From the cell containing the given text, extract its center point as [X, Y] coordinate. 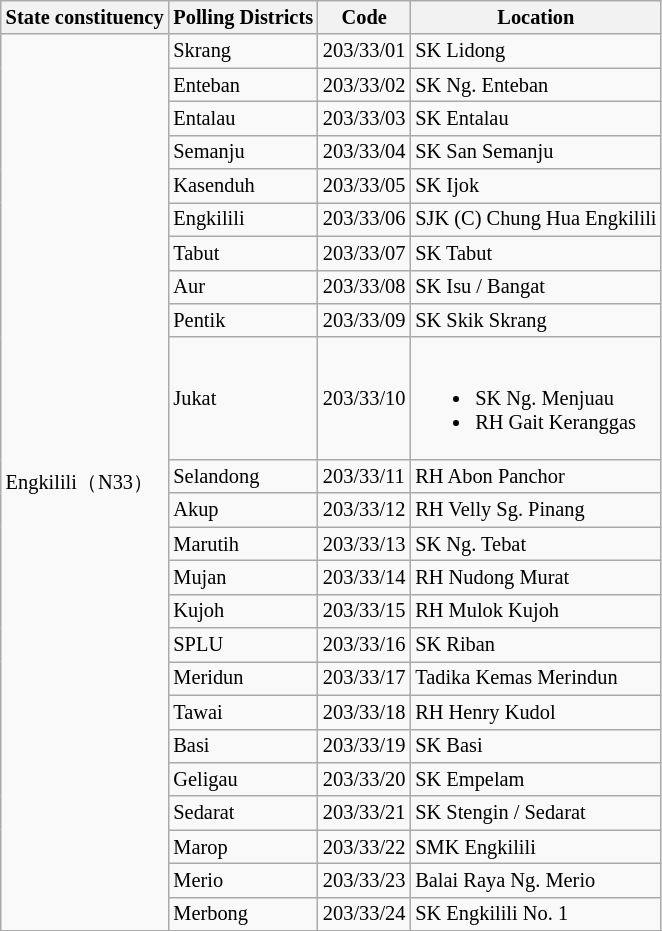
203/33/07 [364, 253]
SK Ng. Enteban [536, 85]
Mujan [243, 577]
203/33/09 [364, 320]
203/33/18 [364, 712]
SPLU [243, 645]
Code [364, 17]
State constituency [85, 17]
203/33/04 [364, 152]
Entalau [243, 118]
Engkilili [243, 219]
203/33/01 [364, 51]
203/33/03 [364, 118]
203/33/14 [364, 577]
RH Nudong Murat [536, 577]
SK Riban [536, 645]
Tadika Kemas Merindun [536, 678]
Merio [243, 880]
SK Engkilili No. 1 [536, 914]
203/33/21 [364, 813]
Kujoh [243, 611]
203/33/24 [364, 914]
Geligau [243, 779]
Merbong [243, 914]
203/33/13 [364, 544]
203/33/12 [364, 510]
SK Empelam [536, 779]
Marutih [243, 544]
SK Stengin / Sedarat [536, 813]
203/33/05 [364, 186]
Location [536, 17]
SMK Engkilili [536, 847]
SK Ng. Tebat [536, 544]
RH Mulok Kujoh [536, 611]
RH Henry Kudol [536, 712]
SK Tabut [536, 253]
203/33/17 [364, 678]
SK Entalau [536, 118]
Kasenduh [243, 186]
Meridun [243, 678]
RH Abon Panchor [536, 476]
Aur [243, 287]
Semanju [243, 152]
Balai Raya Ng. Merio [536, 880]
Akup [243, 510]
Skrang [243, 51]
Marop [243, 847]
203/33/23 [364, 880]
Tabut [243, 253]
203/33/11 [364, 476]
Enteban [243, 85]
203/33/20 [364, 779]
SK Isu / Bangat [536, 287]
Pentik [243, 320]
203/33/22 [364, 847]
203/33/15 [364, 611]
203/33/10 [364, 398]
SK Lidong [536, 51]
Engkilili（N33） [85, 482]
SK San Semanju [536, 152]
Jukat [243, 398]
SK Ijok [536, 186]
203/33/16 [364, 645]
Tawai [243, 712]
SJK (C) Chung Hua Engkilili [536, 219]
RH Velly Sg. Pinang [536, 510]
SK Basi [536, 746]
Polling Districts [243, 17]
SK Skik Skrang [536, 320]
SK Ng. MenjuauRH Gait Keranggas [536, 398]
203/33/19 [364, 746]
Basi [243, 746]
203/33/08 [364, 287]
Sedarat [243, 813]
203/33/06 [364, 219]
Selandong [243, 476]
203/33/02 [364, 85]
